For the text-containing cell, return its midpoint in (X, Y) coordinate format. 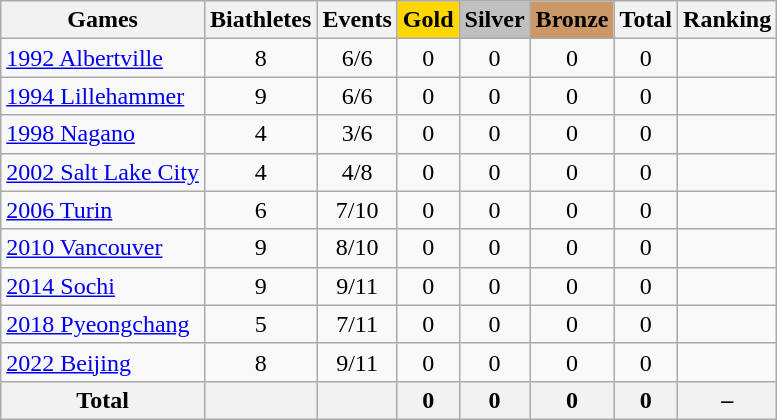
2018 Pyeongchang (103, 324)
2022 Beijing (103, 362)
7/10 (357, 210)
Games (103, 20)
2002 Salt Lake City (103, 172)
– (728, 400)
8/10 (357, 248)
1994 Lillehammer (103, 96)
Bronze (572, 20)
Gold (428, 20)
Biathletes (260, 20)
Events (357, 20)
5 (260, 324)
4/8 (357, 172)
Silver (494, 20)
2006 Turin (103, 210)
1992 Albertville (103, 58)
1998 Nagano (103, 134)
7/11 (357, 324)
2014 Sochi (103, 286)
3/6 (357, 134)
2010 Vancouver (103, 248)
6 (260, 210)
Ranking (728, 20)
